Find where the given text appears and provide that cell's center as (x, y) coordinate. 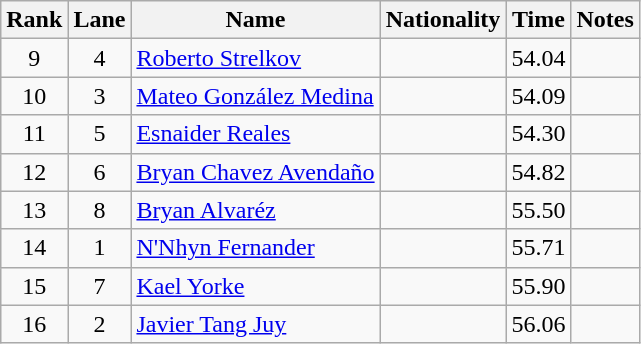
Name (256, 20)
Esnaider Reales (256, 134)
55.90 (538, 286)
14 (34, 248)
10 (34, 96)
12 (34, 172)
54.04 (538, 58)
3 (100, 96)
Javier Tang Juy (256, 324)
54.82 (538, 172)
Rank (34, 20)
Bryan Chavez Avendaño (256, 172)
6 (100, 172)
Lane (100, 20)
8 (100, 210)
Nationality (443, 20)
55.50 (538, 210)
4 (100, 58)
Kael Yorke (256, 286)
55.71 (538, 248)
54.09 (538, 96)
Bryan Alvaréz (256, 210)
9 (34, 58)
Notes (605, 20)
16 (34, 324)
13 (34, 210)
15 (34, 286)
7 (100, 286)
1 (100, 248)
56.06 (538, 324)
N'Nhyn Fernander (256, 248)
Roberto Strelkov (256, 58)
54.30 (538, 134)
Mateo González Medina (256, 96)
5 (100, 134)
2 (100, 324)
Time (538, 20)
11 (34, 134)
